For the text-containing cell, return its midpoint in (X, Y) coordinate format. 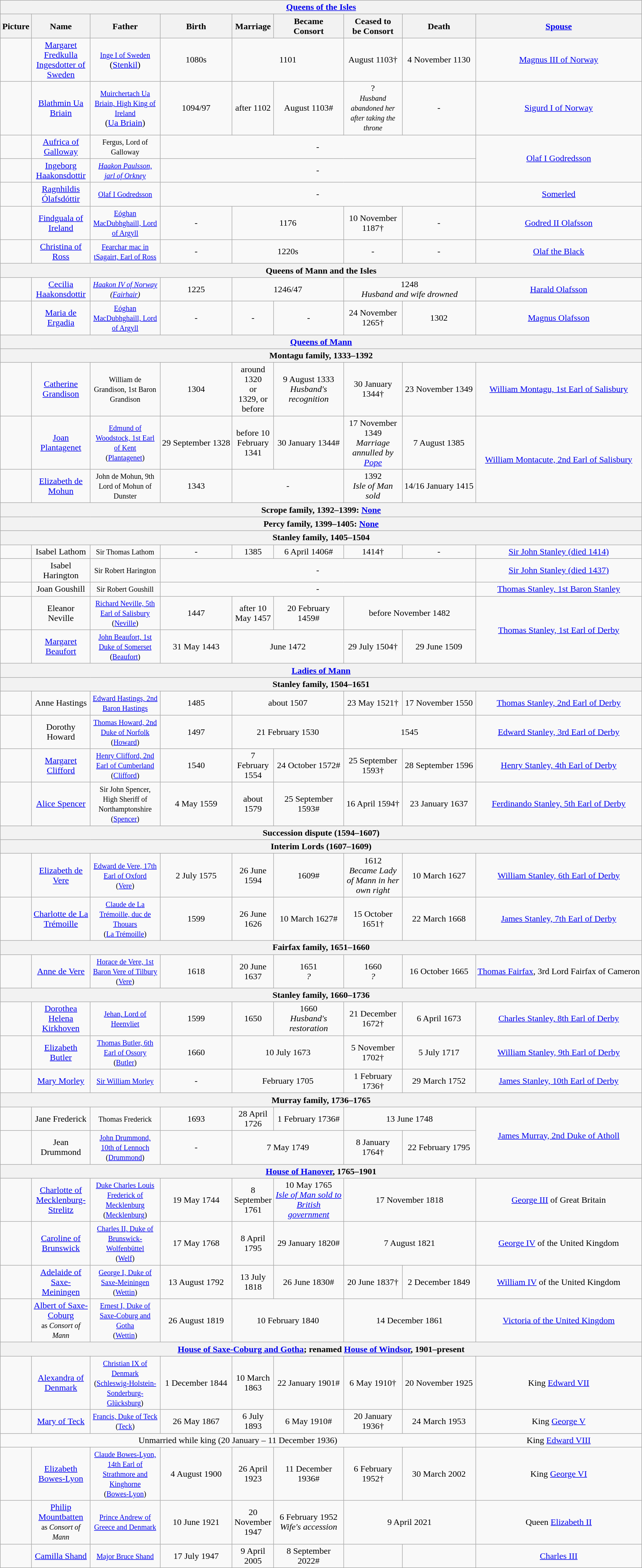
Joan Goushill (61, 589)
Margaret Fredkulla Ingesdotter of Sweden (61, 60)
30 January 1344† (373, 389)
4 May 1559 (196, 804)
Picture (16, 26)
26 August 1819 (196, 1321)
1246/47 (288, 289)
1414† (373, 552)
around 1320or1329, or before (253, 389)
Elizabeth de Mohun (61, 486)
King George V (559, 1422)
9 August 1333Husband's recognition (309, 389)
30 March 2002 (439, 1474)
Thomas Howard, 2nd Duke of Norfolk(Howard) (125, 732)
Aufrica of Galloway (61, 147)
1660? (373, 971)
Charlotte of Mecklenburg-Strelitz (61, 1200)
1618 (196, 971)
Fearchar mac in tSagairt, Earl of Ross (125, 251)
1 February 1736† (373, 1081)
Adelaide of Saxe-Meiningen (61, 1282)
22 January 1901# (309, 1383)
10 February 1840 (288, 1321)
Thomas Butler, 6th Earl of Ossory(Butler) (125, 1052)
25 September 1593# (309, 804)
Olaf the Black (559, 251)
Queens of Mann and the Isles (321, 270)
26 April 1923 (253, 1474)
26 June 1830# (309, 1282)
Ingeborg Haakonsdottir (61, 170)
Murray family, 1736–1765 (321, 1100)
Father (125, 26)
Victoria of the United Kingdom (559, 1321)
William Montagu, 1st Earl of Salisbury (559, 389)
2 July 1575 (196, 875)
Edward Hastings, 2nd Baron Hastings (125, 703)
John Beaufort, 1st Duke of Somerset(Beaufort) (125, 646)
George IV of the United Kingdom (559, 1243)
23 November 1349 (439, 389)
Sir John Stanley (died 1437) (559, 571)
16 April 1594† (373, 804)
Camilla Shand (61, 1556)
Thomas Fairfax, 3rd Lord Fairfax of Cameron (559, 971)
Albert of Saxe-Coburgas Consort of Mann (61, 1321)
Charles II, Duke of Brunswick-Wolfenbüttel(Welf) (125, 1243)
1609# (309, 875)
1343 (196, 486)
1693 (196, 1118)
after 1102 (253, 108)
29 January 1820# (309, 1243)
23 January 1637 (439, 804)
James Stanley, 7th Earl of Derby (559, 919)
1392Isle of Man sold (373, 486)
Queens of Mann (321, 342)
1 February 1736# (309, 1118)
William Montacute, 2nd Earl of Salisbury (559, 459)
11 December 1936# (309, 1474)
George I, Duke of Saxe-Meiningen(Wettin) (125, 1282)
Birth (196, 26)
Claude Bowes-Lyon, 14th Earl of Strathmore and Kinghorne(Bowes-Lyon) (125, 1474)
10 March 1627# (309, 919)
1660Husband's restoration (309, 1019)
1225 (196, 289)
William de Grandison, 1st Baron Grandison (125, 389)
Anne Hastings (61, 703)
Ernest I, Duke of Saxe-Coburg and Gotha(Wettin) (125, 1321)
6 July 1893 (253, 1422)
13 July 1818 (253, 1282)
5 July 1717 (439, 1052)
Spouse (559, 26)
Claude de La Trémoille, duc de Thouars(La Trémoille) (125, 919)
10 November 1187† (373, 223)
10 March 1863 (253, 1383)
1 December 1844 (196, 1383)
15 October 1651† (373, 919)
21 December 1672† (373, 1019)
Christina of Ross (61, 251)
John Drummond, 10th of Lennoch(Drummond) (125, 1147)
Blathmin Ua Briain (61, 108)
26 June 1594 (253, 875)
17 July 1947 (196, 1556)
10 May 1765Isle of Man sold to British government (309, 1200)
Francis, Duke of Teck(Teck) (125, 1422)
7 August 1385 (439, 443)
6 February 1952† (373, 1474)
29 March 1752 (439, 1081)
1302 (439, 318)
Charles III (559, 1556)
20 June 1837† (373, 1282)
Alice Spencer (61, 804)
Fairfax family, 1651–1660 (321, 947)
6 May 1910# (309, 1422)
Margaret Beaufort (61, 646)
Succession dispute (1594–1607) (321, 833)
King Edward VII (559, 1383)
1080s (196, 60)
Edward de Vere, 17th Earl of Oxford(Vere) (125, 875)
13 August 1792 (196, 1282)
7 August 1821 (410, 1243)
1176 (288, 223)
Cecilia Haakonsdottir (61, 289)
Elizabeth Butler (61, 1052)
about 1579 (253, 804)
1612Became Lady of Mann in her own right (373, 875)
7 May 1749 (288, 1147)
Sir Thomas Lathom (125, 552)
Dorothy Howard (61, 732)
Ferdinando Stanley, 5th Earl of Derby (559, 804)
Name (61, 26)
1248Husband and wife drowned (410, 289)
Sir Robert Harington (125, 571)
Eleanor Neville (61, 613)
Sir William Morley (125, 1081)
BecameConsort (309, 26)
Major Bruce Shand (125, 1556)
Ceased tobe Consort (373, 26)
1660 (196, 1052)
August 1103† (373, 60)
Catherine Grandison (61, 389)
August 1103# (309, 108)
Harald Olafsson (559, 289)
1651? (309, 971)
Mary of Teck (61, 1422)
Muirchertach Ua Briain, High King of Ireland(Ua Briain) (125, 108)
James Murray, 2nd Duke of Atholl (559, 1135)
Horace de Vere, 1st Baron Vere of Tilbury(Vere) (125, 971)
17 November 1550 (439, 703)
1101 (288, 60)
24 March 1953 (439, 1422)
10 March 1627 (439, 875)
14/16 January 1415 (439, 486)
17 November 1818 (410, 1200)
4 November 1130 (439, 60)
before November 1482 (410, 613)
19 May 1744 (196, 1200)
George III of Great Britain (559, 1200)
Henry Stanley, 4th Earl of Derby (559, 766)
Edward Stanley, 3rd Earl of Derby (559, 732)
8 September 1761 (253, 1200)
23 May 1521† (373, 703)
Thomas Frederick (125, 1118)
8 January 1764† (373, 1147)
Mary Morley (61, 1081)
1220s (288, 251)
Thomas Stanley, 1st Baron Stanley (559, 589)
Death (439, 26)
?Husband abandoned her after taking the throne (373, 108)
6 February 1952Wife's accession (309, 1522)
17 November 1349Marriage annulled by Pope (373, 443)
Montagu family, 1333–1392 (321, 356)
Joan Plantagenet (61, 443)
8 April 1795 (253, 1243)
6 May 1910† (373, 1383)
8 September 2022# (309, 1556)
Sir Robert Goushill (125, 589)
John de Mohun, 9th Lord of Mohun of Dunster (125, 486)
Stanley family, 1504–1651 (321, 684)
Jane Frederick (61, 1118)
Queens of the Isles (321, 7)
Alexandra of Denmark (61, 1383)
1447 (196, 613)
about 1507 (288, 703)
7 February 1554 (253, 766)
1545 (410, 732)
Jehan, Lord of Heenvliet (125, 1019)
1385 (253, 552)
13 June 1748 (410, 1118)
Thomas Stanley, 1st Earl of Derby (559, 630)
Prince Andrew of Greece and Denmark (125, 1522)
20 January 1936† (373, 1422)
20 June 1637 (253, 971)
Thomas Stanley, 2nd Earl of Derby (559, 703)
Ladies of Mann (321, 670)
Magnus III of Norway (559, 60)
Queen Elizabeth II (559, 1522)
29 July 1504† (373, 646)
Stanley family, 1405–1504 (321, 538)
Interim Lords (1607–1609) (321, 847)
Caroline of Brunswick (61, 1243)
Elizabeth Bowes-Lyon (61, 1474)
Scrope family, 1392–1399: None (321, 510)
June 1472 (288, 646)
24 November 1265† (373, 318)
Haakon Paulsson, jarl of Orkney (125, 170)
26 June 1626 (253, 919)
30 January 1344# (309, 443)
10 July 1673 (288, 1052)
25 September 1593† (373, 766)
Dorothea Helena Kirkhoven (61, 1019)
Anne de Vere (61, 971)
29 June 1509 (439, 646)
Magnus Olafsson (559, 318)
Sigurd I of Norway (559, 108)
1304 (196, 389)
31 May 1443 (196, 646)
1094/97 (196, 108)
William IV of the United Kingdom (559, 1282)
Richard Neville, 5th Earl of Salisbury(Neville) (125, 613)
17 May 1768 (196, 1243)
22 March 1668 (439, 919)
James Stanley, 10th Earl of Derby (559, 1081)
Christian IX of Denmark(Schleswig-Holstein-Sonderburg-Glücksburg) (125, 1383)
Inge I of Sweden(Stenkil) (125, 60)
House of Saxe-Coburg and Gotha; renamed House of Windsor, 1901–present (321, 1349)
Haakon IV of Norway(Fairhair) (125, 289)
20 November 1947 (253, 1522)
Stanley family, 1660–1736 (321, 995)
Isabel Lathom (61, 552)
House of Hanover, 1765–1901 (321, 1171)
Fergus, Lord of Galloway (125, 147)
after 10 May 1457 (253, 613)
Unmarried while king (20 January – 11 December 1936) (238, 1440)
28 September 1596 (439, 766)
9 April 2021 (410, 1522)
Somerled (559, 194)
Marriage (253, 26)
29 September 1328 (196, 443)
Charles Stanley, 8th Earl of Derby (559, 1019)
Isabel Harington (61, 571)
22 February 1795 (439, 1147)
21 February 1530 (288, 732)
Findguala of Ireland (61, 223)
4 August 1900 (196, 1474)
Edmund of Woodstock, 1st Earl of Kent(Plantagenet) (125, 443)
20 February 1459# (309, 613)
King George VI (559, 1474)
King Edward VIII (559, 1440)
Philip Mountbattenas Consort of Mann (61, 1522)
6 April 1673 (439, 1019)
William Stanley, 6th Earl of Derby (559, 875)
9 April 2005 (253, 1556)
Jean Drummond (61, 1147)
Charlotte de La Trémoille (61, 919)
Maria de Ergadia (61, 318)
before 10 February 1341 (253, 443)
28 April 1726 (253, 1118)
14 December 1861 (410, 1321)
Sir John Stanley (died 1414) (559, 552)
2 December 1849 (439, 1282)
16 October 1665 (439, 971)
1540 (196, 766)
24 October 1572# (309, 766)
Duke Charles Louis Frederick of Mecklenburg(Mecklenburg) (125, 1200)
Percy family, 1399–1405: None (321, 524)
6 April 1406# (309, 552)
William Stanley, 9th Earl of Derby (559, 1052)
February 1705 (288, 1081)
Elizabeth de Vere (61, 875)
Ragnhildis Ólafsdóttir (61, 194)
5 November 1702† (373, 1052)
10 June 1921 (196, 1522)
Henry Clifford, 2nd Earl of Cumberland(Clifford) (125, 766)
Godred II Olafsson (559, 223)
26 May 1867 (196, 1422)
Margaret Clifford (61, 766)
1497 (196, 732)
Sir John Spencer, High Sheriff of Northamptonshire(Spencer) (125, 804)
1650 (253, 1019)
20 November 1925 (439, 1383)
1485 (196, 703)
